From the cell containing the given text, extract its center point as (x, y) coordinate. 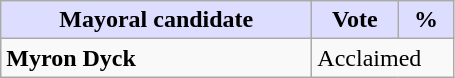
Acclaimed (383, 58)
% (426, 20)
Myron Dyck (156, 58)
Mayoral candidate (156, 20)
Vote (355, 20)
